Identify which cell holds the provided text, then report its (x, y) central coordinate. 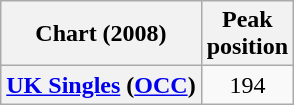
194 (247, 85)
Peakposition (247, 34)
UK Singles (OCC) (101, 85)
Chart (2008) (101, 34)
